Return the (x, y) coordinate for the center point of the cell that contains the specified text.  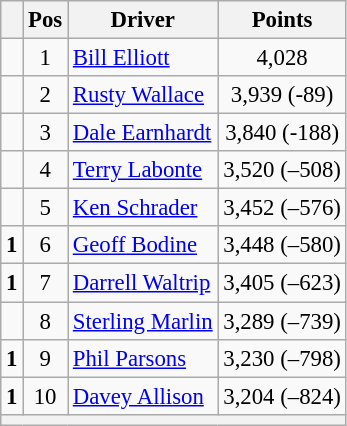
3 (46, 133)
Darrell Waltrip (143, 283)
2 (46, 95)
Sterling Marlin (143, 321)
10 (46, 396)
Rusty Wallace (143, 95)
3,452 (–576) (282, 208)
Pos (46, 20)
3,230 (–798) (282, 358)
3,405 (–623) (282, 283)
Phil Parsons (143, 358)
3,520 (–508) (282, 170)
9 (46, 358)
Bill Elliott (143, 58)
5 (46, 208)
4 (46, 170)
6 (46, 245)
3,939 (-89) (282, 95)
Terry Labonte (143, 170)
Ken Schrader (143, 208)
3,289 (–739) (282, 321)
7 (46, 283)
4,028 (282, 58)
3,840 (-188) (282, 133)
Dale Earnhardt (143, 133)
3,448 (–580) (282, 245)
Davey Allison (143, 396)
Geoff Bodine (143, 245)
Driver (143, 20)
3,204 (–824) (282, 396)
8 (46, 321)
Points (282, 20)
